Capture the cell that displays the provided text and extract its (X, Y) central coordinate. 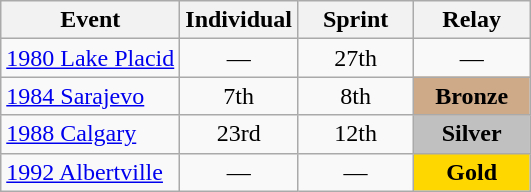
1980 Lake Placid (90, 58)
8th (356, 96)
Silver (472, 134)
Individual (239, 20)
Gold (472, 172)
1984 Sarajevo (90, 96)
12th (356, 134)
Sprint (356, 20)
Bronze (472, 96)
7th (239, 96)
Event (90, 20)
1992 Albertville (90, 172)
23rd (239, 134)
27th (356, 58)
1988 Calgary (90, 134)
Relay (472, 20)
